Return [x, y] of the center of cell containing provided text 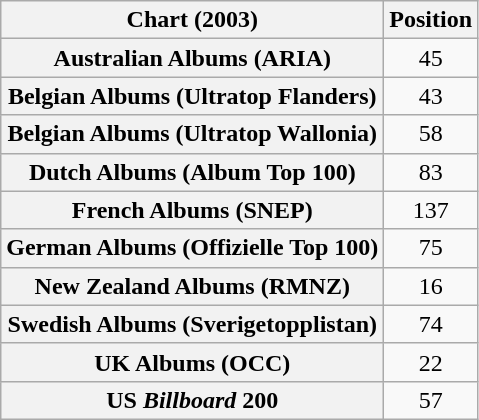
75 [431, 248]
UK Albums (OCC) [192, 362]
137 [431, 210]
Australian Albums (ARIA) [192, 58]
Chart (2003) [192, 20]
43 [431, 96]
German Albums (Offizielle Top 100) [192, 248]
58 [431, 134]
Belgian Albums (Ultratop Wallonia) [192, 134]
Position [431, 20]
New Zealand Albums (RMNZ) [192, 286]
45 [431, 58]
US Billboard 200 [192, 400]
22 [431, 362]
57 [431, 400]
16 [431, 286]
French Albums (SNEP) [192, 210]
Dutch Albums (Album Top 100) [192, 172]
74 [431, 324]
Swedish Albums (Sverigetopplistan) [192, 324]
83 [431, 172]
Belgian Albums (Ultratop Flanders) [192, 96]
